Identify which cell holds the provided text, then report its [x, y] central coordinate. 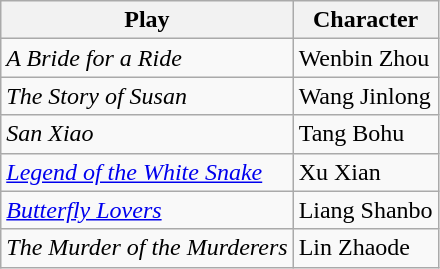
Wang Jinlong [366, 96]
Play [147, 20]
The Story of Susan [147, 96]
San Xiao [147, 134]
Xu Xian [366, 172]
A Bride for a Ride [147, 58]
Lin Zhaode [366, 248]
Character [366, 20]
The Murder of the Murderers [147, 248]
Liang Shanbo [366, 210]
Tang Bohu [366, 134]
Legend of the White Snake [147, 172]
Wenbin Zhou [366, 58]
Butterfly Lovers [147, 210]
